Search for the cell housing the specified text and yield its (x, y) center coordinate. 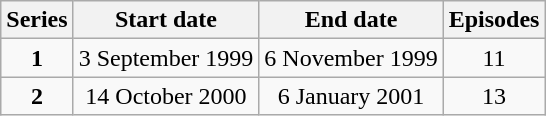
End date (351, 20)
2 (37, 96)
6 January 2001 (351, 96)
Episodes (494, 20)
13 (494, 96)
1 (37, 58)
Series (37, 20)
11 (494, 58)
14 October 2000 (166, 96)
Start date (166, 20)
3 September 1999 (166, 58)
6 November 1999 (351, 58)
